Return the (X, Y) coordinate for the center point of the cell that contains the specified text.  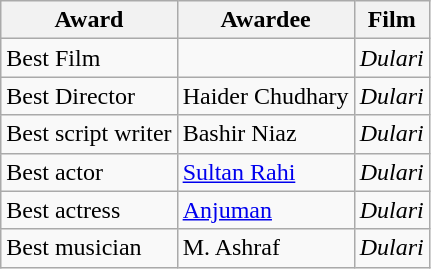
M. Ashraf (266, 248)
Awardee (266, 20)
Award (89, 20)
Best Director (89, 96)
Best musician (89, 248)
Best actress (89, 210)
Anjuman (266, 210)
Best actor (89, 172)
Best script writer (89, 134)
Sultan Rahi (266, 172)
Haider Chudhary (266, 96)
Best Film (89, 58)
Film (392, 20)
Bashir Niaz (266, 134)
